Identify which cell holds the provided text, then report its (x, y) central coordinate. 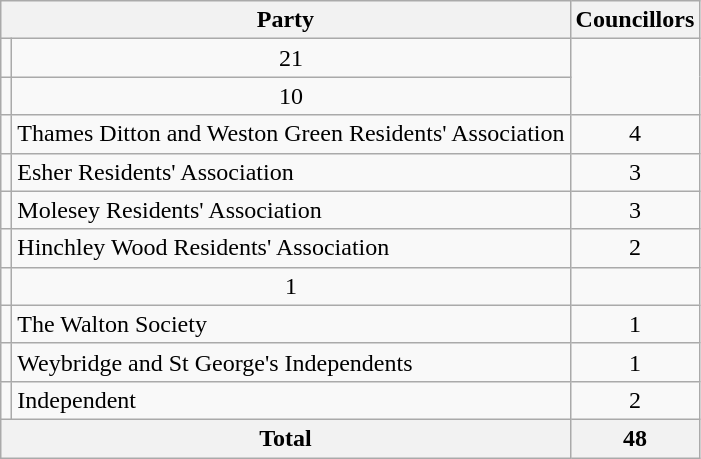
48 (635, 438)
Molesey Residents' Association (291, 210)
Councillors (635, 20)
The Walton Society (291, 324)
Esher Residents' Association (291, 172)
21 (291, 58)
4 (635, 134)
Independent (291, 400)
Thames Ditton and Weston Green Residents' Association (291, 134)
Weybridge and St George's Independents (291, 362)
10 (291, 96)
Party (286, 20)
Total (286, 438)
Hinchley Wood Residents' Association (291, 248)
